Find where the given text appears and provide that cell's center as [x, y] coordinate. 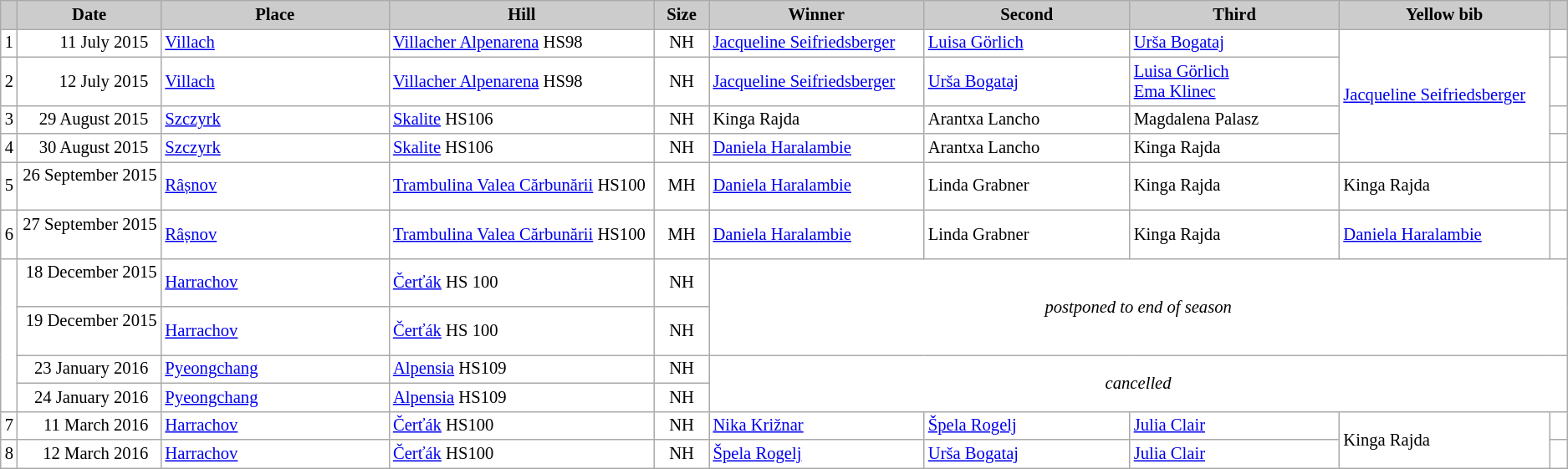
26 September 2015 [89, 186]
24 January 2016 [89, 397]
Size [682, 14]
Luisa Görlich Ema Klinec [1234, 81]
Luisa Görlich [1027, 43]
7 [9, 426]
Nika Križnar [816, 426]
Date [89, 14]
Magdalena Palasz [1234, 120]
29 August 2015 [89, 120]
30 August 2015 [89, 148]
1 [9, 43]
Third [1234, 14]
Hill [522, 14]
postponed to end of season [1139, 307]
11 March 2016 [89, 426]
27 September 2015 [89, 234]
cancelled [1139, 383]
Yellow bib [1443, 14]
Winner [816, 14]
3 [9, 120]
18 December 2015 [89, 283]
19 December 2015 [89, 330]
12 July 2015 [89, 81]
2 [9, 81]
5 [9, 186]
12 March 2016 [89, 454]
Place [274, 14]
4 [9, 148]
8 [9, 454]
Second [1027, 14]
23 January 2016 [89, 369]
11 July 2015 [89, 43]
6 [9, 234]
